For the text-containing cell, return its midpoint in [x, y] coordinate format. 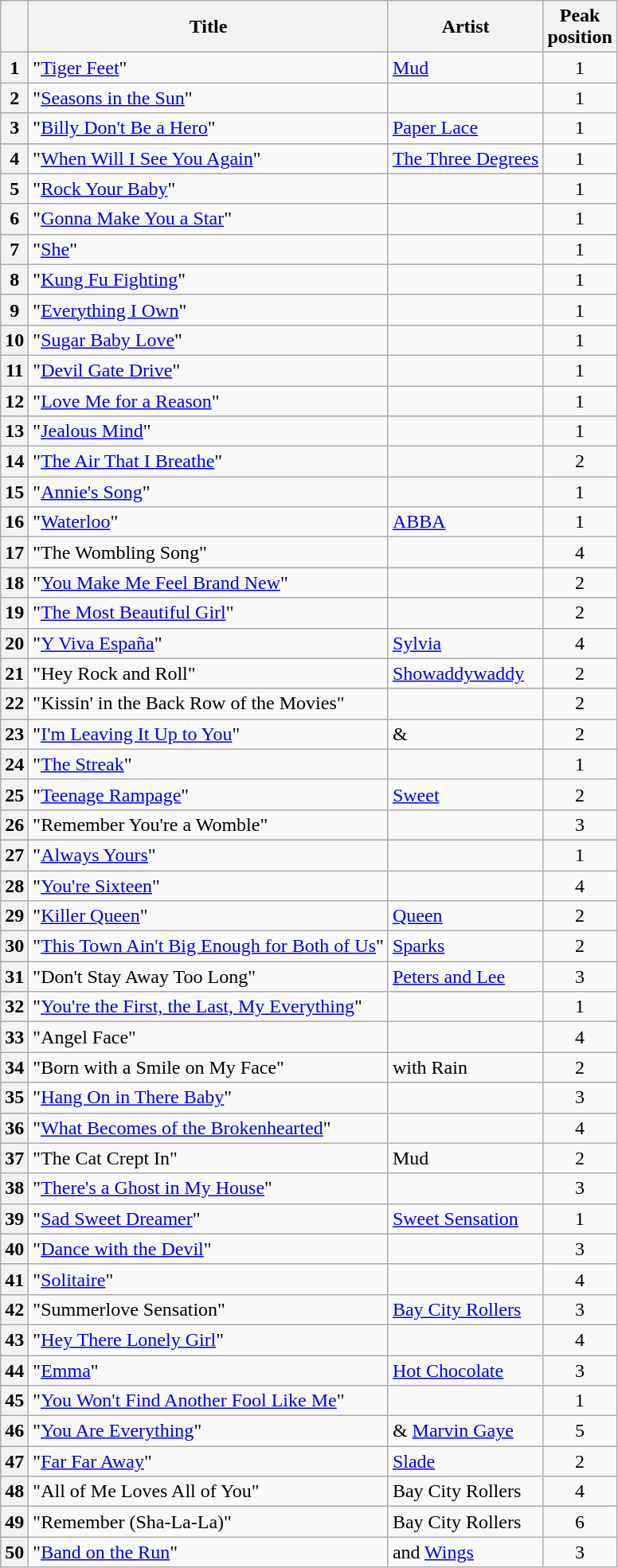
40 [14, 1249]
27 [14, 855]
16 [14, 522]
"Devil Gate Drive" [209, 370]
"Everything I Own" [209, 310]
Sweet Sensation [465, 1219]
Paper Lace [465, 128]
18 [14, 583]
Queen [465, 916]
Peakposition [580, 27]
"Emma" [209, 1370]
& [465, 734]
24 [14, 764]
"You're Sixteen" [209, 886]
and Wings [465, 1552]
39 [14, 1219]
"Remember You're a Womble" [209, 825]
"She" [209, 249]
30 [14, 946]
"Don't Stay Away Too Long" [209, 977]
45 [14, 1401]
50 [14, 1552]
"What Becomes of the Brokenhearted" [209, 1128]
ABBA [465, 522]
"Hang On in There Baby" [209, 1098]
"When Will I See You Again" [209, 158]
with Rain [465, 1067]
"Seasons in the Sun" [209, 98]
"The Streak" [209, 764]
31 [14, 977]
48 [14, 1492]
7 [14, 249]
17 [14, 552]
"Dance with the Devil" [209, 1249]
11 [14, 370]
Slade [465, 1461]
42 [14, 1309]
10 [14, 340]
"Kissin' in the Back Row of the Movies" [209, 704]
"Jealous Mind" [209, 431]
Hot Chocolate [465, 1370]
"Teenage Rampage" [209, 794]
"Hey There Lonely Girl" [209, 1340]
22 [14, 704]
34 [14, 1067]
"Hey Rock and Roll" [209, 673]
"Angel Face" [209, 1037]
"Love Me for a Reason" [209, 400]
28 [14, 886]
37 [14, 1158]
20 [14, 643]
Peters and Lee [465, 977]
32 [14, 1007]
12 [14, 400]
"Band on the Run" [209, 1552]
13 [14, 431]
33 [14, 1037]
"Billy Don't Be a Hero" [209, 128]
Title [209, 27]
"All of Me Loves All of You" [209, 1492]
"Always Yours" [209, 855]
"The Cat Crept In" [209, 1158]
8 [14, 279]
"Kung Fu Fighting" [209, 279]
"Summerlove Sensation" [209, 1309]
"This Town Ain't Big Enough for Both of Us" [209, 946]
"The Wombling Song" [209, 552]
"Born with a Smile on My Face" [209, 1067]
41 [14, 1279]
Artist [465, 27]
47 [14, 1461]
Sweet [465, 794]
"Sad Sweet Dreamer" [209, 1219]
36 [14, 1128]
29 [14, 916]
44 [14, 1370]
& Marvin Gaye [465, 1431]
9 [14, 310]
25 [14, 794]
23 [14, 734]
14 [14, 462]
"There's a Ghost in My House" [209, 1188]
"Waterloo" [209, 522]
46 [14, 1431]
"Gonna Make You a Star" [209, 219]
"Sugar Baby Love" [209, 340]
38 [14, 1188]
"The Air That I Breathe" [209, 462]
The Three Degrees [465, 158]
26 [14, 825]
Sylvia [465, 643]
43 [14, 1340]
"Y Viva España" [209, 643]
"Far Far Away" [209, 1461]
"Remember (Sha-La-La)" [209, 1522]
"Rock Your Baby" [209, 189]
"The Most Beautiful Girl" [209, 613]
21 [14, 673]
19 [14, 613]
35 [14, 1098]
"I'm Leaving It Up to You" [209, 734]
"Solitaire" [209, 1279]
"You Won't Find Another Fool Like Me" [209, 1401]
"Annie's Song" [209, 492]
"You Make Me Feel Brand New" [209, 583]
"You're the First, the Last, My Everything" [209, 1007]
Sparks [465, 946]
"Killer Queen" [209, 916]
15 [14, 492]
49 [14, 1522]
Showaddywaddy [465, 673]
"Tiger Feet" [209, 68]
"You Are Everything" [209, 1431]
